Return the (X, Y) coordinate for the center point of the cell that contains the specified text.  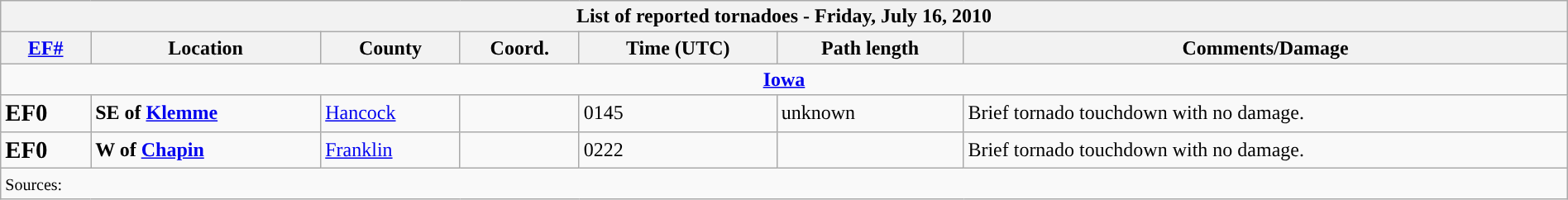
unknown (870, 113)
SE of Klemme (206, 113)
Sources: (784, 183)
Iowa (784, 79)
W of Chapin (206, 150)
List of reported tornadoes - Friday, July 16, 2010 (784, 17)
0222 (678, 150)
Time (UTC) (678, 48)
Path length (870, 48)
Franklin (390, 150)
Comments/Damage (1265, 48)
Location (206, 48)
County (390, 48)
Hancock (390, 113)
0145 (678, 113)
Coord. (519, 48)
EF# (46, 48)
